Pinpoint the cell where the given text exists, returning its [X, Y] midpoint coordinate. 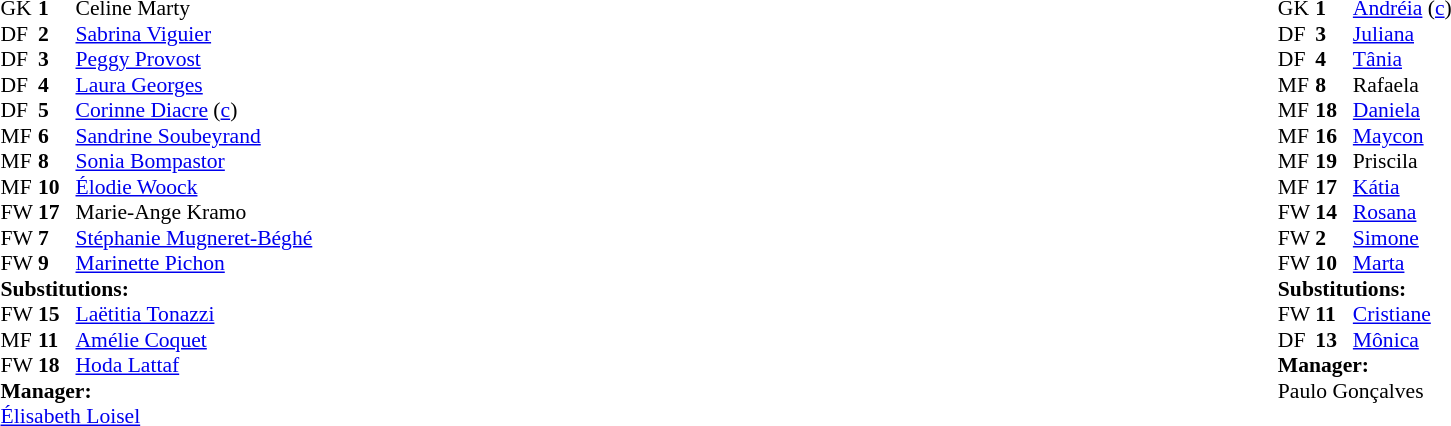
Sandrine Soubeyrand [194, 136]
Manager: [156, 391]
7 [57, 238]
Marinette Pichon [194, 263]
Hoda Lattaf [194, 365]
Laëtitia Tonazzi [194, 315]
Corinne Diacre (c) [194, 111]
Élodie Woock [194, 187]
15 [57, 315]
Laura Georges [194, 85]
5 [57, 111]
Peggy Provost [194, 59]
Amélie Coquet [194, 340]
19 [1334, 161]
9 [57, 263]
13 [1334, 340]
Sabrina Viguier [194, 34]
Sonia Bompastor [194, 161]
Substitutions: [156, 289]
Marie-Ange Kramo [194, 213]
14 [1334, 213]
Stéphanie Mugneret-Béghé [194, 238]
6 [57, 136]
16 [1334, 136]
